For the text-containing cell, return its midpoint in [X, Y] coordinate format. 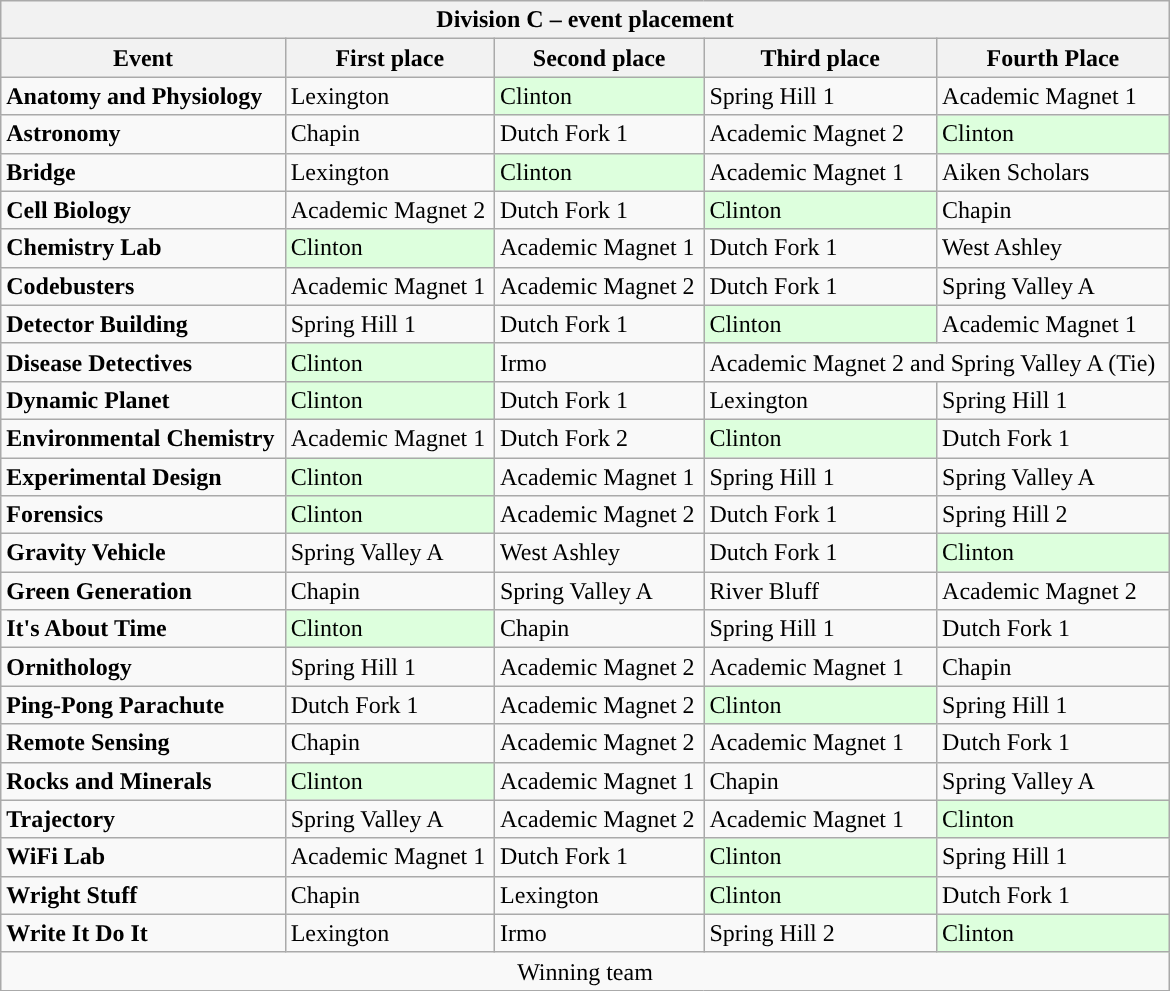
Wright Stuff [143, 895]
Dynamic Planet [143, 400]
Bridge [143, 172]
WiFi Lab [143, 857]
Anatomy and Physiology [143, 96]
Third place [820, 58]
Codebusters [143, 286]
Rocks and Minerals [143, 781]
River Bluff [820, 591]
Aiken Scholars [1054, 172]
Remote Sensing [143, 743]
Environmental Chemistry [143, 438]
It's About Time [143, 629]
Green Generation [143, 591]
Trajectory [143, 819]
Event [143, 58]
Cell Biology [143, 210]
Second place [598, 58]
First place [390, 58]
Dutch Fork 2 [598, 438]
Forensics [143, 515]
Academic Magnet 2 and Spring Valley A (Tie) [936, 362]
Experimental Design [143, 477]
Division C – event placement [585, 20]
Winning team [585, 971]
Astronomy [143, 134]
Fourth Place [1054, 58]
Ornithology [143, 667]
Disease Detectives [143, 362]
Chemistry Lab [143, 248]
Ping-Pong Parachute [143, 705]
Detector Building [143, 324]
Gravity Vehicle [143, 553]
Write It Do It [143, 933]
